Pinpoint the cell where the given text exists, returning its [x, y] midpoint coordinate. 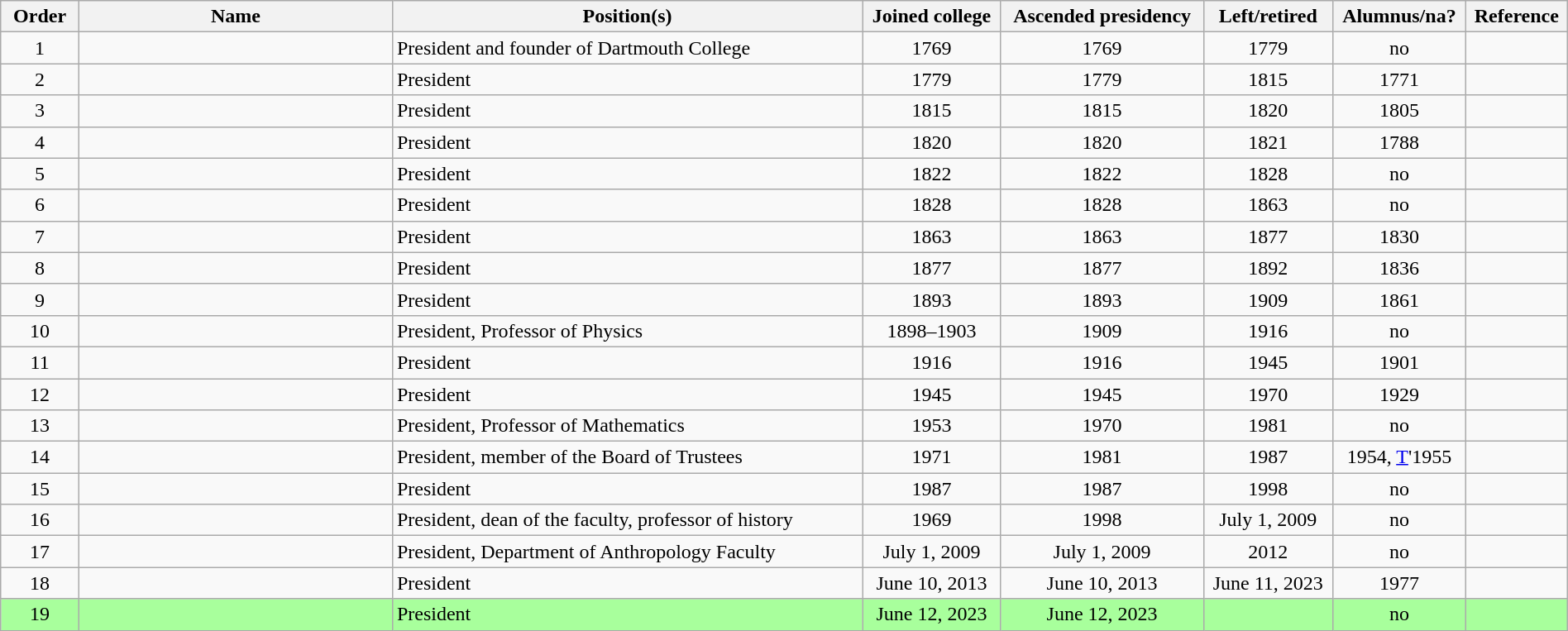
Alumnus/na? [1399, 17]
4 [40, 142]
11 [40, 362]
1836 [1399, 268]
Name [235, 17]
16 [40, 520]
President and founder of Dartmouth College [627, 48]
Left/retired [1268, 17]
Position(s) [627, 17]
President, dean of the faculty, professor of history [627, 520]
1892 [1268, 268]
13 [40, 426]
Ascended presidency [1102, 17]
1953 [931, 426]
7 [40, 237]
15 [40, 489]
1861 [1399, 299]
8 [40, 268]
President, Department of Anthropology Faculty [627, 552]
1821 [1268, 142]
10 [40, 331]
5 [40, 174]
Joined college [931, 17]
1929 [1399, 394]
1 [40, 48]
12 [40, 394]
Reference [1517, 17]
President, member of the Board of Trustees [627, 457]
June 11, 2023 [1268, 583]
1969 [931, 520]
1954, T'1955 [1399, 457]
2012 [1268, 552]
Order [40, 17]
2 [40, 79]
19 [40, 614]
18 [40, 583]
14 [40, 457]
1830 [1399, 237]
President, Professor of Mathematics [627, 426]
9 [40, 299]
1805 [1399, 111]
President, Professor of Physics [627, 331]
6 [40, 205]
1788 [1399, 142]
3 [40, 111]
1901 [1399, 362]
1971 [931, 457]
1898–1903 [931, 331]
17 [40, 552]
1977 [1399, 583]
1771 [1399, 79]
